Search for the cell housing the specified text and yield its [X, Y] center coordinate. 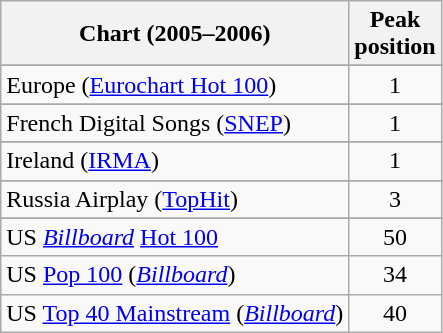
Chart (2005–2006) [175, 34]
Russia Airplay (TopHit) [175, 199]
34 [395, 275]
US Billboard Hot 100 [175, 237]
US Top 40 Mainstream (Billboard) [175, 313]
3 [395, 199]
50 [395, 237]
Peakposition [395, 34]
Ireland (IRMA) [175, 161]
US Pop 100 (Billboard) [175, 275]
Europe (Eurochart Hot 100) [175, 85]
40 [395, 313]
French Digital Songs (SNEP) [175, 123]
